Provide the (x, y) coordinate of the cell's center where the given text is located.  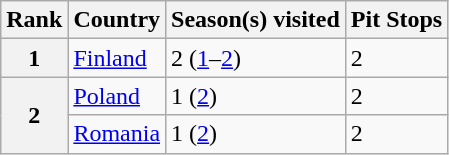
Rank (34, 20)
Country (117, 20)
Pit Stops (396, 20)
Poland (117, 96)
Romania (117, 134)
1 (34, 58)
Finland (117, 58)
Season(s) visited (256, 20)
2 (1–2) (256, 58)
